Extract the [x, y] coordinate from the center of the cell holding the provided text.  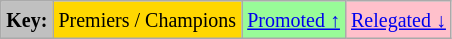
Key: [27, 20]
Relegated ↓ [398, 20]
Premiers / Champions [148, 20]
Promoted ↑ [294, 20]
